Output the [X, Y] coordinate of the center of the cell containing the given text.  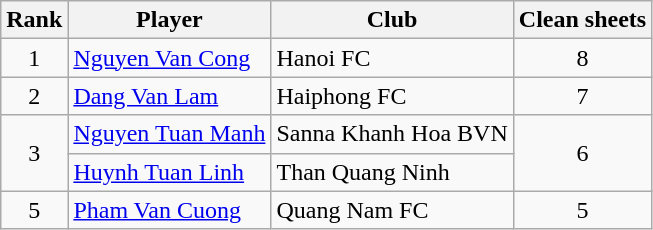
Dang Van Lam [170, 96]
Rank [34, 20]
Pham Van Cuong [170, 210]
3 [34, 153]
Than Quang Ninh [392, 172]
Haiphong FC [392, 96]
Quang Nam FC [392, 210]
1 [34, 58]
Player [170, 20]
Sanna Khanh Hoa BVN [392, 134]
Hanoi FC [392, 58]
7 [582, 96]
6 [582, 153]
Huynh Tuan Linh [170, 172]
8 [582, 58]
Club [392, 20]
2 [34, 96]
Nguyen Tuan Manh [170, 134]
Nguyen Van Cong [170, 58]
Clean sheets [582, 20]
